Scan for the cell matching the given text and deliver its [X, Y] coordinate at center. 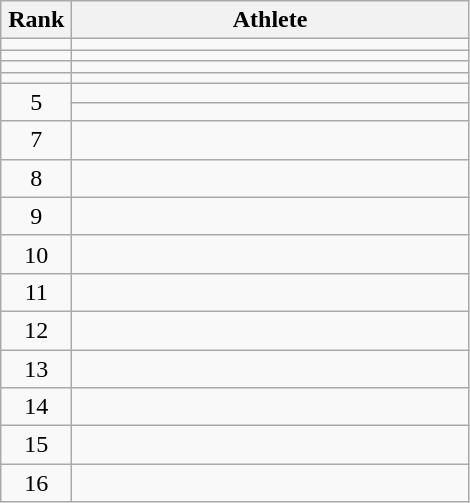
10 [36, 254]
Rank [36, 20]
5 [36, 102]
12 [36, 330]
14 [36, 407]
11 [36, 292]
13 [36, 369]
9 [36, 216]
Athlete [270, 20]
8 [36, 178]
16 [36, 483]
7 [36, 140]
15 [36, 445]
